Extract the [x, y] coordinate from the center of the cell holding the provided text.  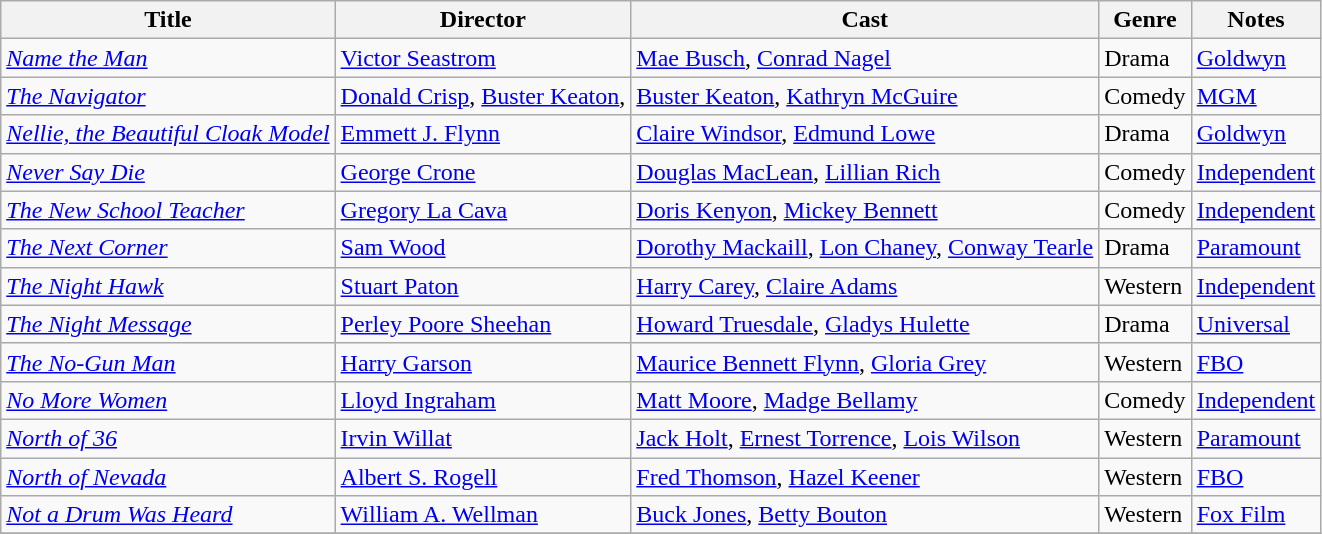
Buster Keaton, Kathryn McGuire [865, 96]
North of Nevada [168, 477]
Donald Crisp, Buster Keaton, [483, 96]
Lloyd Ingraham [483, 400]
Claire Windsor, Edmund Lowe [865, 134]
Name the Man [168, 58]
The Next Corner [168, 248]
Stuart Paton [483, 286]
Albert S. Rogell [483, 477]
Fred Thomson, Hazel Keener [865, 477]
MGM [1256, 96]
Irvin Willat [483, 438]
Dorothy Mackaill, Lon Chaney, Conway Tearle [865, 248]
Director [483, 20]
Jack Holt, Ernest Torrence, Lois Wilson [865, 438]
Cast [865, 20]
Harry Carey, Claire Adams [865, 286]
Harry Garson [483, 362]
Mae Busch, Conrad Nagel [865, 58]
Never Say Die [168, 172]
Maurice Bennett Flynn, Gloria Grey [865, 362]
The Night Hawk [168, 286]
Sam Wood [483, 248]
Notes [1256, 20]
Doris Kenyon, Mickey Bennett [865, 210]
George Crone [483, 172]
Fox Film [1256, 515]
The Navigator [168, 96]
The Night Message [168, 324]
Matt Moore, Madge Bellamy [865, 400]
Genre [1145, 20]
Universal [1256, 324]
Buck Jones, Betty Bouton [865, 515]
North of 36 [168, 438]
Nellie, the Beautiful Cloak Model [168, 134]
Title [168, 20]
The New School Teacher [168, 210]
Perley Poore Sheehan [483, 324]
Victor Seastrom [483, 58]
No More Women [168, 400]
William A. Wellman [483, 515]
Gregory La Cava [483, 210]
The No-Gun Man [168, 362]
Emmett J. Flynn [483, 134]
Not a Drum Was Heard [168, 515]
Douglas MacLean, Lillian Rich [865, 172]
Howard Truesdale, Gladys Hulette [865, 324]
